Extract the (X, Y) coordinate from the center of the cell holding the provided text.  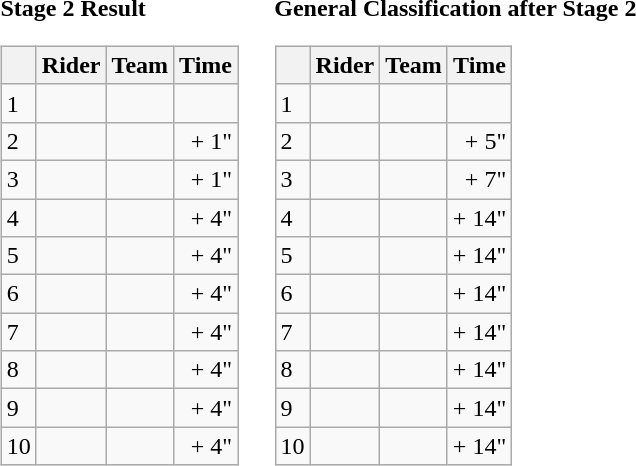
+ 5" (479, 141)
+ 7" (479, 179)
